Find where the given text appears and provide that cell's center as (X, Y) coordinate. 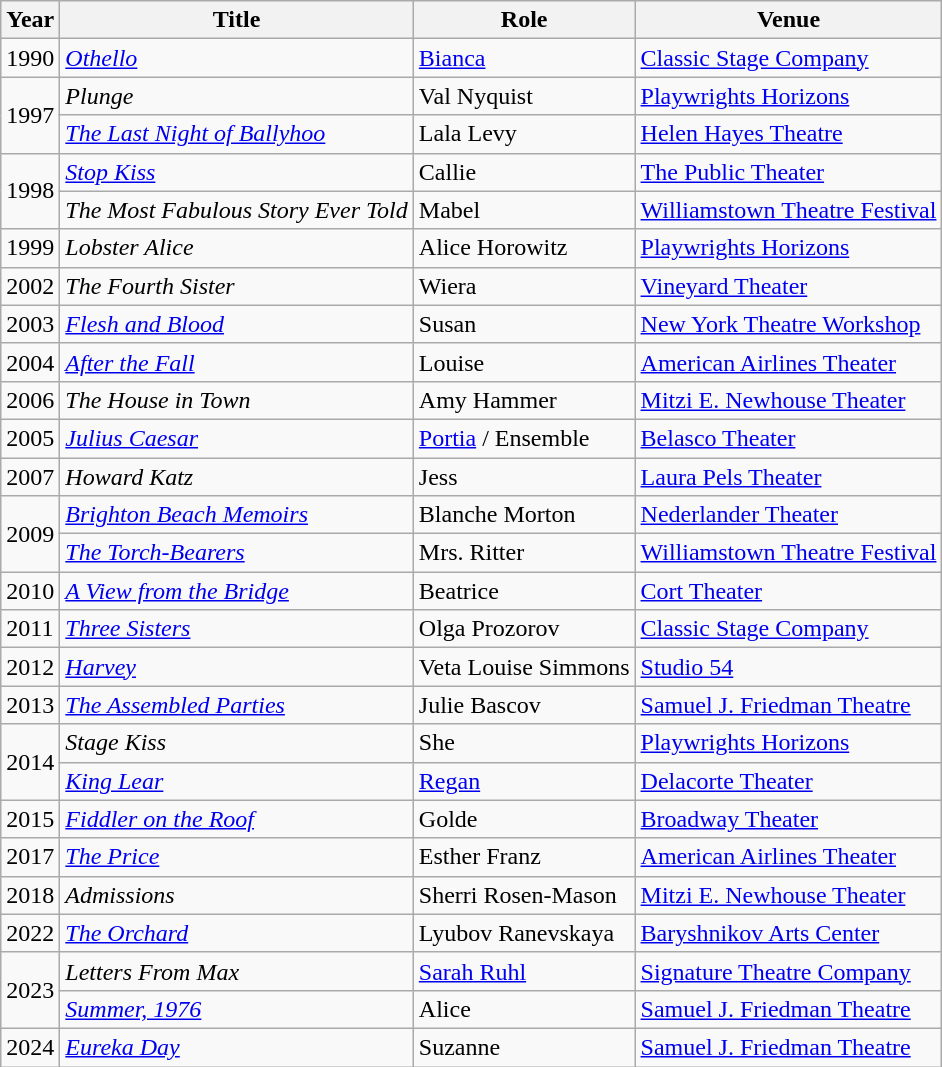
2013 (30, 705)
Sarah Ruhl (524, 971)
2014 (30, 762)
2018 (30, 895)
Harvey (237, 667)
Amy Hammer (524, 400)
Golde (524, 819)
Stage Kiss (237, 743)
1999 (30, 248)
2022 (30, 933)
Fiddler on the Roof (237, 819)
Portia / Ensemble (524, 438)
Summer, 1976 (237, 1009)
Brighton Beach Memoirs (237, 515)
Three Sisters (237, 629)
Olga Prozorov (524, 629)
Julie Bascov (524, 705)
Sherri Rosen-Mason (524, 895)
Lobster Alice (237, 248)
Plunge (237, 96)
2004 (30, 362)
2005 (30, 438)
Howard Katz (237, 477)
Baryshnikov Arts Center (788, 933)
Julius Caesar (237, 438)
The Orchard (237, 933)
Alice Horowitz (524, 248)
Vineyard Theater (788, 286)
Year (30, 20)
A View from the Bridge (237, 591)
Lala Levy (524, 134)
Alice (524, 1009)
Susan (524, 324)
New York Theatre Workshop (788, 324)
Val Nyquist (524, 96)
The Torch-Bearers (237, 553)
Role (524, 20)
She (524, 743)
2024 (30, 1047)
2006 (30, 400)
2015 (30, 819)
Mabel (524, 210)
The Assembled Parties (237, 705)
Delacorte Theater (788, 781)
The Last Night of Ballyhoo (237, 134)
2007 (30, 477)
Eureka Day (237, 1047)
Signature Theatre Company (788, 971)
Louise (524, 362)
2011 (30, 629)
The Most Fabulous Story Ever Told (237, 210)
Bianca (524, 58)
Othello (237, 58)
Letters From Max (237, 971)
Helen Hayes Theatre (788, 134)
Flesh and Blood (237, 324)
After the Fall (237, 362)
Cort Theater (788, 591)
2003 (30, 324)
Belasco Theater (788, 438)
2023 (30, 990)
Laura Pels Theater (788, 477)
Nederlander Theater (788, 515)
2010 (30, 591)
Title (237, 20)
King Lear (237, 781)
1998 (30, 191)
Veta Louise Simmons (524, 667)
Admissions (237, 895)
Broadway Theater (788, 819)
The House in Town (237, 400)
Blanche Morton (524, 515)
Beatrice (524, 591)
Esther Franz (524, 857)
Studio 54 (788, 667)
Venue (788, 20)
2017 (30, 857)
Regan (524, 781)
Stop Kiss (237, 172)
2012 (30, 667)
Suzanne (524, 1047)
The Fourth Sister (237, 286)
2002 (30, 286)
1997 (30, 115)
1990 (30, 58)
Callie (524, 172)
The Price (237, 857)
Wiera (524, 286)
The Public Theater (788, 172)
2009 (30, 534)
Lyubov Ranevskaya (524, 933)
Mrs. Ritter (524, 553)
Jess (524, 477)
